Find where the given text appears and provide that cell's center as (X, Y) coordinate. 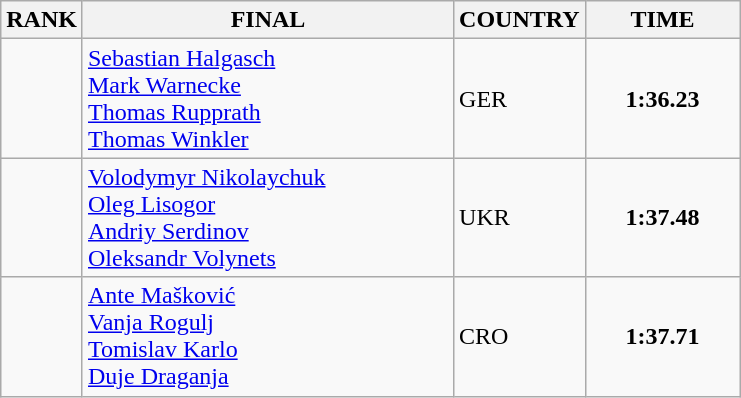
1:36.23 (662, 98)
FINAL (268, 20)
COUNTRY (520, 20)
RANK (42, 20)
TIME (662, 20)
Ante MaškovićVanja RoguljTomislav KarloDuje Draganja (268, 336)
CRO (520, 336)
UKR (520, 218)
GER (520, 98)
Volodymyr NikolaychukOleg LisogorAndriy SerdinovOleksandr Volynets (268, 218)
Sebastian HalgaschMark WarneckeThomas RupprathThomas Winkler (268, 98)
1:37.71 (662, 336)
1:37.48 (662, 218)
